Determine the [x, y] coordinate at the center of the cell enclosing the given text.  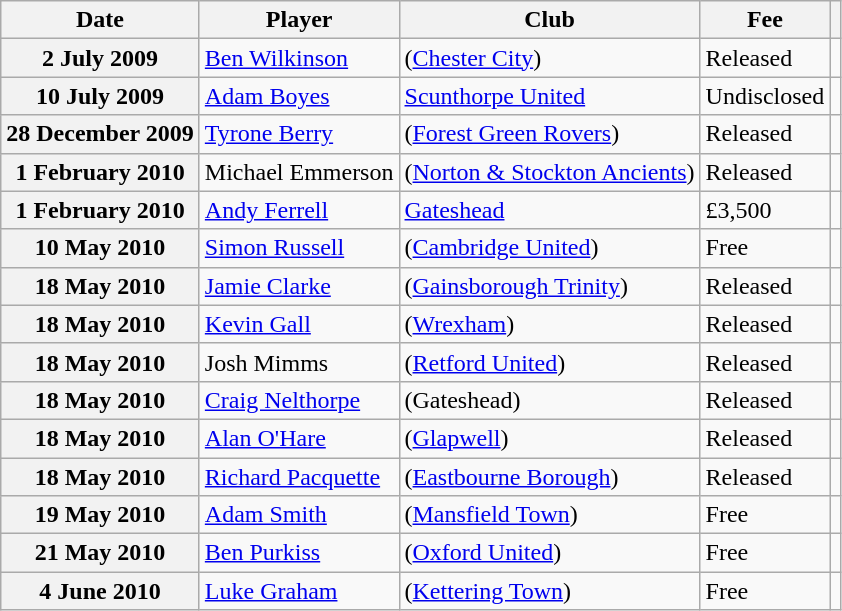
Undisclosed [765, 96]
Fee [765, 20]
Richard Pacquette [299, 477]
(Glapwell) [550, 438]
Adam Smith [299, 515]
4 June 2010 [100, 591]
Ben Wilkinson [299, 58]
(Norton & Stockton Ancients) [550, 172]
(Forest Green Rovers) [550, 134]
(Cambridge United) [550, 248]
£3,500 [765, 210]
28 December 2009 [100, 134]
Michael Emmerson [299, 172]
Ben Purkiss [299, 553]
Josh Mimms [299, 362]
Craig Nelthorpe [299, 400]
Adam Boyes [299, 96]
(Retford United) [550, 362]
Alan O'Hare [299, 438]
2 July 2009 [100, 58]
(Eastbourne Borough) [550, 477]
19 May 2010 [100, 515]
(Gateshead) [550, 400]
Date [100, 20]
10 July 2009 [100, 96]
(Kettering Town) [550, 591]
Kevin Gall [299, 324]
Club [550, 20]
Luke Graham [299, 591]
Simon Russell [299, 248]
21 May 2010 [100, 553]
Tyrone Berry [299, 134]
Andy Ferrell [299, 210]
Jamie Clarke [299, 286]
(Mansfield Town) [550, 515]
(Oxford United) [550, 553]
Player [299, 20]
(Chester City) [550, 58]
Scunthorpe United [550, 96]
10 May 2010 [100, 248]
(Wrexham) [550, 324]
Gateshead [550, 210]
(Gainsborough Trinity) [550, 286]
